Scan for the cell matching the given text and deliver its [X, Y] coordinate at center. 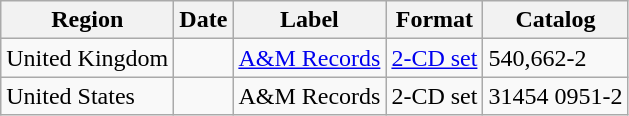
United Kingdom [88, 58]
Catalog [556, 20]
Format [434, 20]
Label [310, 20]
Region [88, 20]
United States [88, 96]
540,662-2 [556, 58]
Date [204, 20]
31454 0951-2 [556, 96]
